Return [X, Y] of the center of cell containing provided text 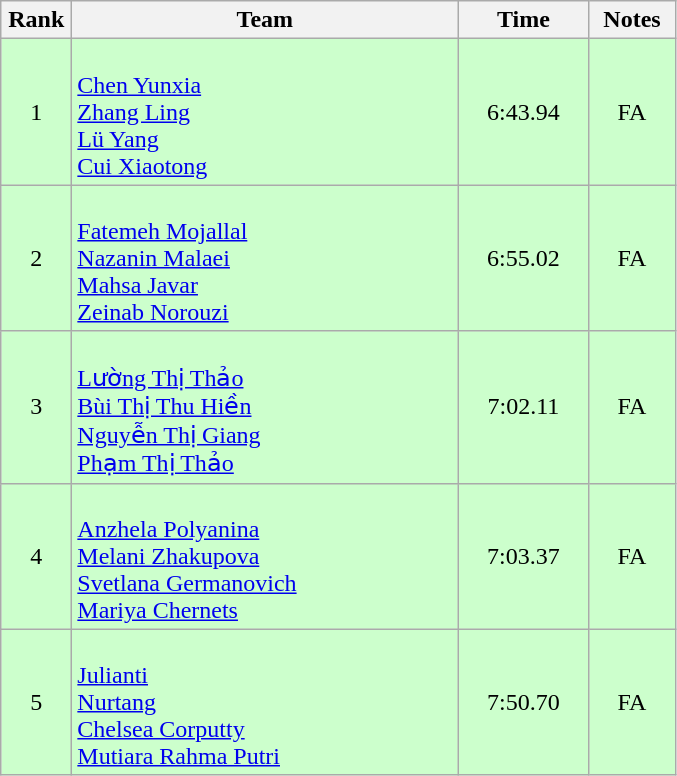
Anzhela PolyaninaMelani ZhakupovaSvetlana GermanovichMariya Chernets [265, 556]
JuliantiNurtangChelsea CorputtyMutiara Rahma Putri [265, 702]
Fatemeh MojallalNazanin MalaeiMahsa JavarZeinab Norouzi [265, 258]
1 [36, 112]
Notes [632, 20]
4 [36, 556]
6:43.94 [524, 112]
Chen YunxiaZhang LingLü YangCui Xiaotong [265, 112]
2 [36, 258]
3 [36, 407]
Team [265, 20]
7:50.70 [524, 702]
6:55.02 [524, 258]
Rank [36, 20]
7:03.37 [524, 556]
5 [36, 702]
7:02.11 [524, 407]
Lường Thị ThảoBùi Thị Thu HiềnNguyễn Thị GiangPhạm Thị Thảo [265, 407]
Time [524, 20]
